Locate the cell with the specified text and output its (X, Y) center coordinate. 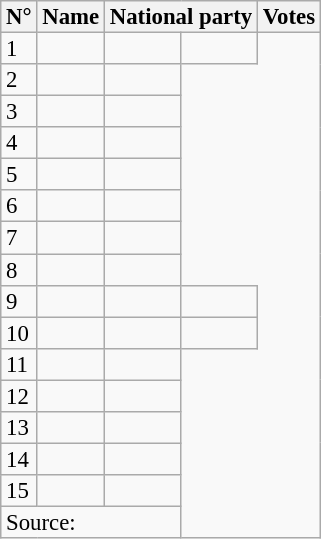
6 (19, 206)
10 (19, 333)
Name (71, 17)
11 (19, 364)
2 (19, 80)
5 (19, 175)
15 (19, 491)
7 (19, 238)
12 (19, 396)
1 (19, 49)
National party (180, 17)
Votes (288, 17)
14 (19, 459)
8 (19, 270)
3 (19, 112)
13 (19, 428)
Source: (91, 522)
N° (19, 17)
9 (19, 301)
4 (19, 143)
